Output the [X, Y] coordinate of the center of the cell containing the given text.  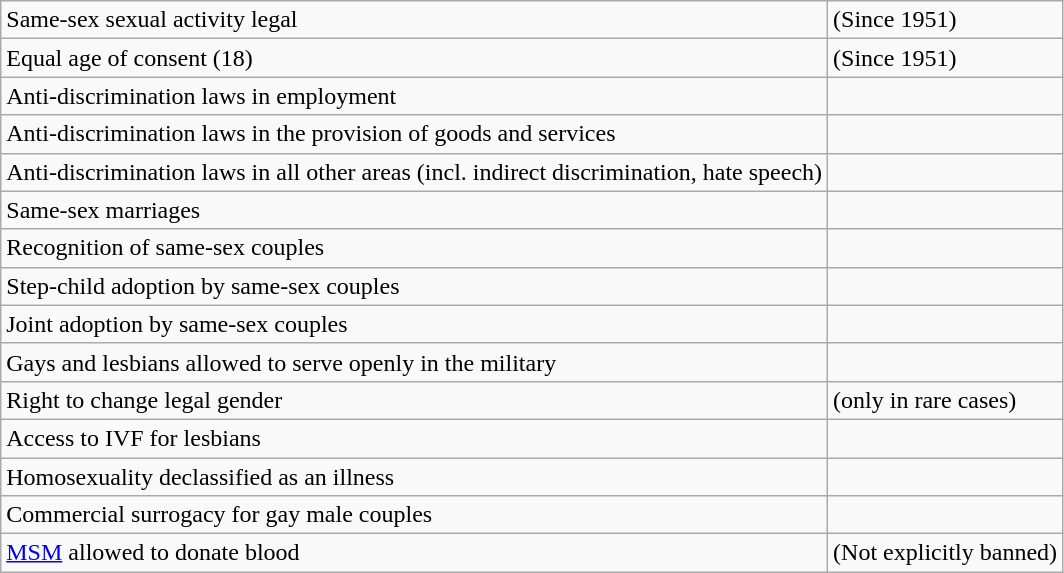
Anti-discrimination laws in all other areas (incl. indirect discrimination, hate speech) [414, 172]
Step-child adoption by same-sex couples [414, 286]
Access to IVF for lesbians [414, 438]
Same-sex sexual activity legal [414, 20]
Gays and lesbians allowed to serve openly in the military [414, 362]
Joint adoption by same-sex couples [414, 324]
Right to change legal gender [414, 400]
MSM allowed to donate blood [414, 553]
(only in rare cases) [946, 400]
Same-sex marriages [414, 210]
Recognition of same-sex couples [414, 248]
Homosexuality declassified as an illness [414, 477]
Equal age of consent (18) [414, 58]
Anti-discrimination laws in the provision of goods and services [414, 134]
Anti-discrimination laws in employment [414, 96]
(Not explicitly banned) [946, 553]
Commercial surrogacy for gay male couples [414, 515]
